Extract the [X, Y] coordinate from the center of the cell holding the provided text.  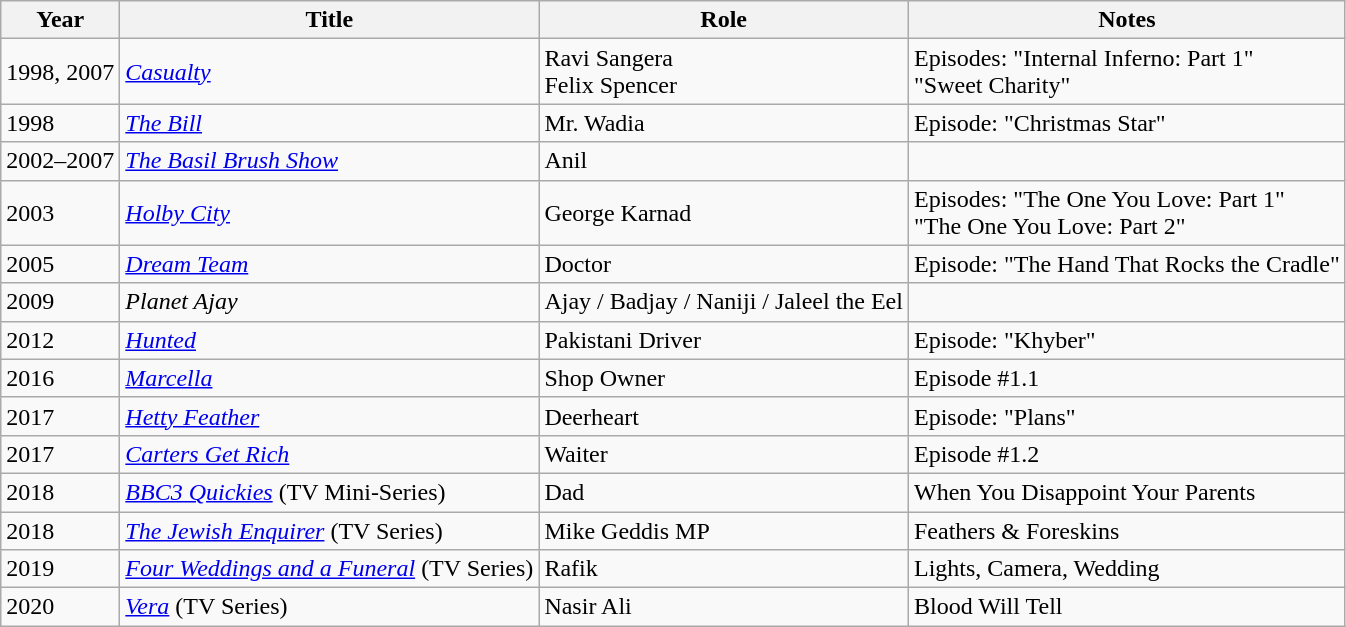
Deerheart [724, 416]
The Basil Brush Show [330, 161]
2019 [60, 569]
Episode #1.2 [1126, 454]
Doctor [724, 264]
Episode: "Plans" [1126, 416]
Mr. Wadia [724, 123]
2003 [60, 212]
Rafik [724, 569]
Marcella [330, 378]
2016 [60, 378]
BBC3 Quickies (TV Mini-Series) [330, 492]
Year [60, 20]
2009 [60, 302]
1998, 2007 [60, 72]
2002–2007 [60, 161]
The Jewish Enquirer (TV Series) [330, 531]
Episode: "Khyber" [1126, 340]
2020 [60, 607]
2012 [60, 340]
1998 [60, 123]
Episode #1.1 [1126, 378]
George Karnad [724, 212]
Carters Get Rich [330, 454]
Shop Owner [724, 378]
Four Weddings and a Funeral (TV Series) [330, 569]
Episodes: "Internal Inferno: Part 1""Sweet Charity" [1126, 72]
The Bill [330, 123]
Lights, Camera, Wedding [1126, 569]
Feathers & Foreskins [1126, 531]
Title [330, 20]
Episode: "The Hand That Rocks the Cradle" [1126, 264]
Dad [724, 492]
2005 [60, 264]
Dream Team [330, 264]
Vera (TV Series) [330, 607]
Casualty [330, 72]
Blood Will Tell [1126, 607]
Mike Geddis MP [724, 531]
Notes [1126, 20]
Ravi SangeraFelix Spencer [724, 72]
Hetty Feather [330, 416]
Role [724, 20]
Pakistani Driver [724, 340]
Episodes: "The One You Love: Part 1""The One You Love: Part 2" [1126, 212]
Nasir Ali [724, 607]
Waiter [724, 454]
Episode: "Christmas Star" [1126, 123]
Hunted [330, 340]
Planet Ajay [330, 302]
Ajay / Badjay / Naniji / Jaleel the Eel [724, 302]
When You Disappoint Your Parents [1126, 492]
Anil [724, 161]
Holby City [330, 212]
